Extract the (X, Y) coordinate from the center of the cell holding the provided text.  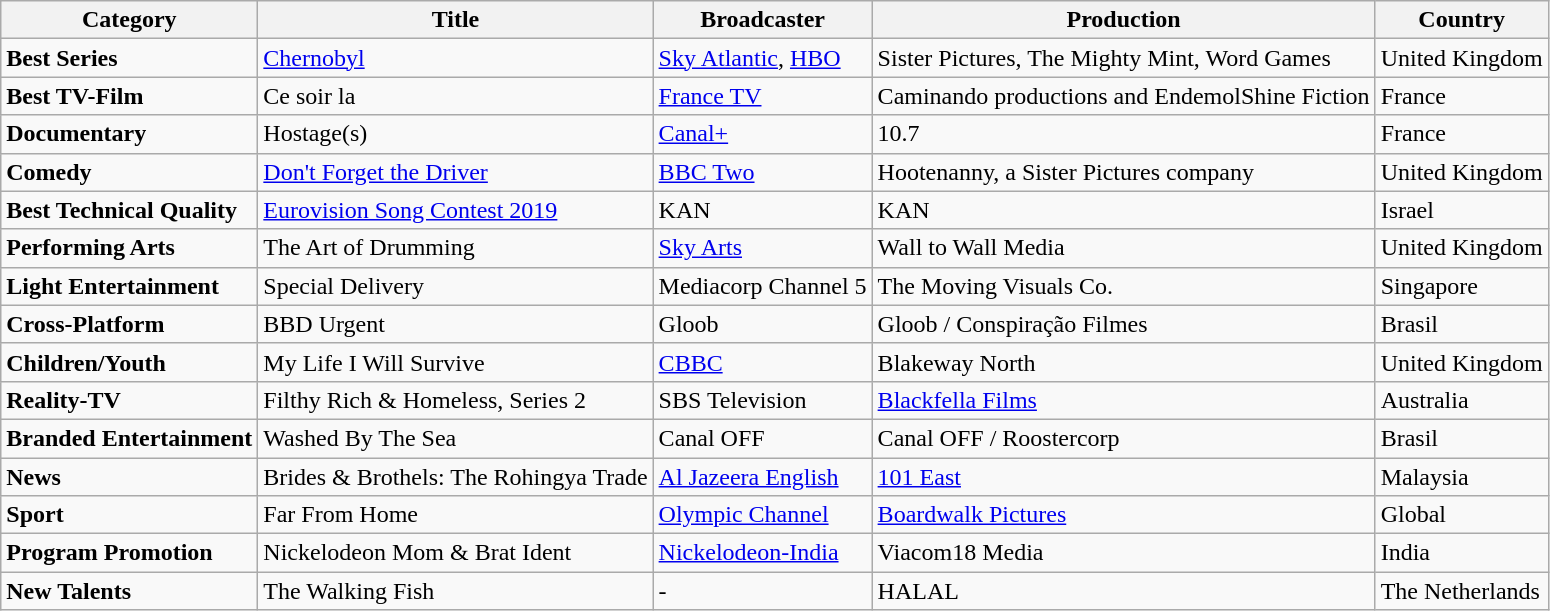
My Life I Will Survive (456, 362)
The Netherlands (1462, 591)
Mediacorp Channel 5 (762, 286)
Best Technical Quality (130, 210)
Production (1124, 20)
Far From Home (456, 515)
Hostage(s) (456, 134)
Best Series (130, 58)
Country (1462, 20)
Best TV-Film (130, 96)
Chernobyl (456, 58)
Al Jazeera English (762, 477)
Boardwalk Pictures (1124, 515)
Caminando productions and EndemolShine Fiction (1124, 96)
Canal+ (762, 134)
Nickelodeon Mom & Brat Ident (456, 553)
Blackfella Films (1124, 400)
101 East (1124, 477)
Sister Pictures, The Mighty Mint, Word Games (1124, 58)
BBD Urgent (456, 324)
Reality-TV (130, 400)
Light Entertainment (130, 286)
CBBC (762, 362)
New Talents (130, 591)
Broadcaster (762, 20)
Wall to Wall Media (1124, 248)
Ce soir la (456, 96)
Hootenanny, a Sister Pictures company (1124, 172)
10.7 (1124, 134)
Filthy Rich & Homeless, Series 2 (456, 400)
Children/Youth (130, 362)
Sport (130, 515)
Global (1462, 515)
The Art of Drumming (456, 248)
Canal OFF / Roostercorp (1124, 438)
Category (130, 20)
Documentary (130, 134)
Sky Atlantic, HBO (762, 58)
Gloob / Conspiração Filmes (1124, 324)
Eurovision Song Contest 2019 (456, 210)
SBS Television (762, 400)
Viacom18 Media (1124, 553)
Olympic Channel (762, 515)
The Walking Fish (456, 591)
Malaysia (1462, 477)
Cross-Platform (130, 324)
Australia (1462, 400)
Title (456, 20)
Special Delivery (456, 286)
Performing Arts (130, 248)
Comedy (130, 172)
Gloob (762, 324)
Israel (1462, 210)
Brides & Brothels: The Rohingya Trade (456, 477)
Program Promotion (130, 553)
HALAL (1124, 591)
BBC Two (762, 172)
Singapore (1462, 286)
Branded Entertainment (130, 438)
Canal OFF (762, 438)
Don't Forget the Driver (456, 172)
News (130, 477)
India (1462, 553)
The Moving Visuals Co. (1124, 286)
Nickelodeon-India (762, 553)
- (762, 591)
France TV (762, 96)
Blakeway North (1124, 362)
Washed By The Sea (456, 438)
Sky Arts (762, 248)
